Output the [x, y] coordinate of the center of the cell containing the given text.  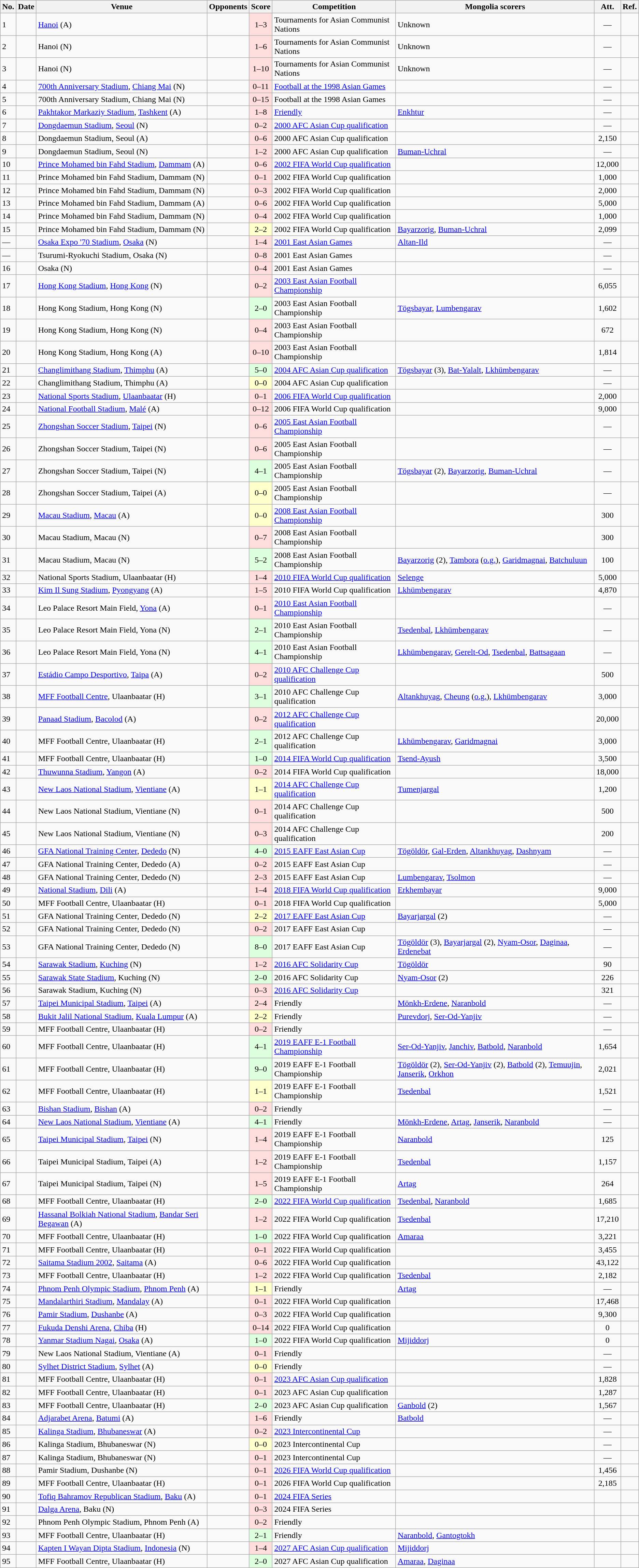
Mönkh-Erdene, Artag, Janserik, Naranbold [495, 1122]
70 [8, 1236]
35 [8, 630]
82 [8, 1392]
17,210 [608, 1219]
Altankhuyag, Cheung (o.g.), Lkhümbengarav [495, 697]
Lkhümbengarav, Gerelt-Od, Tsedenbal, Battsagaan [495, 652]
Thuwunna Stadium, Yangon (A) [122, 771]
33 [8, 590]
Tögsbayar (3), Bat-Yalalt, Lkhümbengarav [495, 370]
9–0 [261, 1069]
Erkhembayar [495, 890]
3,500 [608, 758]
41 [8, 758]
65 [8, 1139]
Opponents [228, 7]
3,455 [608, 1249]
Ser-Od-Yanjiv, Janchiv, Batbold, Naranbold [495, 1047]
88 [8, 1470]
Tumenjargal [495, 789]
Hanoi (A) [122, 25]
61 [8, 1069]
Lumbengarav, Tsolmon [495, 877]
Purevdorj, Ser-Od-Yanjiv [495, 1016]
Naranbold, Gantogtokh [495, 1535]
Estádio Campo Desportivo, Taipa (A) [122, 674]
80 [8, 1366]
Fukuda Denshi Arena, Chiba (H) [122, 1327]
0–15 [261, 99]
0–7 [261, 538]
1,567 [608, 1405]
National Stadium, Dili (A) [122, 890]
National Football Stadium, Malé (A) [122, 409]
Bishan Stadium, Bishan (A) [122, 1109]
2,150 [608, 138]
Altan-Ild [495, 242]
Enkhtur [495, 112]
1,157 [608, 1161]
10 [8, 164]
55 [8, 977]
24 [8, 409]
1 [8, 25]
8 [8, 138]
Venue [122, 7]
93 [8, 1535]
57 [8, 1003]
Sarawak State Stadium, Kuching (N) [122, 977]
2–3 [261, 877]
Selenge [495, 577]
Tofiq Bahramov Republican Stadium, Baku (A) [122, 1496]
49 [8, 890]
Pamir Stadium, Dushanbe (N) [122, 1470]
22 [8, 383]
86 [8, 1444]
Tögöldör (2), Ser-Od-Yanjiv (2), Batbold (2), Temuujin, Janserik, Orkhon [495, 1069]
Bayarzorig, Buman-Uchral [495, 229]
Kalinga Stadium, Bhubaneswar (A) [122, 1431]
Sylhet District Stadium, Sylhet (A) [122, 1366]
9,300 [608, 1315]
Yanmar Stadium Nagai, Osaka (A) [122, 1340]
63 [8, 1109]
40 [8, 741]
71 [8, 1249]
1,456 [608, 1470]
2,021 [608, 1069]
13 [8, 203]
1,654 [608, 1047]
67 [8, 1184]
321 [608, 990]
Mongolia scorers [495, 7]
46 [8, 851]
20,000 [608, 718]
2 [8, 46]
9 [8, 151]
Lkhümbengarav [495, 590]
Kim Il Sung Stadium, Pyongyang (A) [122, 590]
Dongdaemun Stadium, Seoul (A) [122, 138]
56 [8, 990]
2,099 [608, 229]
Osaka (N) [122, 268]
1,200 [608, 789]
87 [8, 1457]
36 [8, 652]
Mandalarthiri Stadium, Mandalay (A) [122, 1302]
43 [8, 789]
68 [8, 1201]
Pamir Stadium, Dushanbe (A) [122, 1315]
No. [8, 7]
47 [8, 864]
18,000 [608, 771]
Osaka Expo '70 Stadium, Osaka (N) [122, 242]
1,828 [608, 1379]
51 [8, 916]
672 [608, 330]
1–10 [261, 69]
Tögöldör [495, 964]
Competition [334, 7]
6,055 [608, 286]
60 [8, 1047]
48 [8, 877]
Bayarjargal (2) [495, 916]
3–1 [261, 697]
3,221 [608, 1236]
85 [8, 1431]
17,468 [608, 1302]
21 [8, 370]
Kapten I Wayan Dipta Stadium, Indonesia (N) [122, 1548]
77 [8, 1327]
Dalga Arena, Baku (N) [122, 1509]
GFA National Training Center, Dededo (A) [122, 864]
Hong Kong Stadium, Hong Kong (A) [122, 352]
1,287 [608, 1392]
1–3 [261, 25]
1,685 [608, 1201]
2–4 [261, 1003]
Batbold [495, 1418]
44 [8, 811]
54 [8, 964]
Hassanal Bolkiah National Stadium, Bandar Seri Begawan (A) [122, 1219]
0–10 [261, 352]
34 [8, 608]
Macau Stadium, Macau (A) [122, 515]
81 [8, 1379]
29 [8, 515]
11 [8, 177]
Date [26, 7]
43,122 [608, 1262]
4–0 [261, 851]
58 [8, 1016]
14 [8, 216]
92 [8, 1522]
95 [8, 1561]
125 [608, 1139]
27 [8, 471]
0–12 [261, 409]
Buman-Uchral [495, 151]
73 [8, 1275]
Mönkh-Erdene, Naranbold [495, 1003]
26 [8, 448]
Att. [608, 7]
Tögsbayar (2), Bayarzorig, Buman-Uchral [495, 471]
76 [8, 1315]
Tsurumi-Ryokuchi Stadium, Osaka (N) [122, 255]
16 [8, 268]
Saitama Stadium 2002, Saitama (A) [122, 1262]
Tögöldör (3), Bayarjargal (2), Nyam-Osor, Daginaa, Erdenebat [495, 946]
0–8 [261, 255]
38 [8, 697]
37 [8, 674]
Ganbold (2) [495, 1405]
Zhongshan Soccer Stadium, Taipei (A) [122, 493]
Panaad Stadium, Bacolod (A) [122, 718]
18 [8, 308]
74 [8, 1289]
72 [8, 1262]
1,521 [608, 1091]
Tsedenbal, Naranbold [495, 1201]
Adjarabet Arena, Batumi (A) [122, 1418]
12 [8, 190]
Tögsbayar, Lumbengarav [495, 308]
59 [8, 1029]
100 [608, 560]
1,814 [608, 352]
94 [8, 1548]
69 [8, 1219]
7 [8, 125]
62 [8, 1091]
23 [8, 396]
Pakhtakor Markaziy Stadium, Tashkent (A) [122, 112]
Ref. [629, 7]
Score [261, 7]
3 [8, 69]
50 [8, 903]
1,602 [608, 308]
200 [608, 834]
83 [8, 1405]
Nyam-Osor (2) [495, 977]
0–11 [261, 86]
5–2 [261, 560]
78 [8, 1340]
6 [8, 112]
Lkhümbengarav, Garidmagnai [495, 741]
91 [8, 1509]
4,870 [608, 590]
2,185 [608, 1483]
Amaraa, Daginaa [495, 1561]
79 [8, 1353]
0–14 [261, 1327]
30 [8, 538]
Tögöldör, Gal-Erden, Altankhuyag, Dashnyam [495, 851]
52 [8, 929]
42 [8, 771]
15 [8, 229]
5–0 [261, 370]
Bayarzorig (2), Tambora (o.g.), Garidmagnai, Batchuluun [495, 560]
1–8 [261, 112]
8–0 [261, 946]
226 [608, 977]
5 [8, 99]
Tsend-Ayush [495, 758]
53 [8, 946]
Amaraa [495, 1236]
4 [8, 86]
32 [8, 577]
19 [8, 330]
20 [8, 352]
39 [8, 718]
31 [8, 560]
264 [608, 1184]
45 [8, 834]
66 [8, 1161]
12,000 [608, 164]
89 [8, 1483]
84 [8, 1418]
28 [8, 493]
Leo Palace Resort Main Field, Yona (A) [122, 608]
25 [8, 426]
Naranbold [495, 1139]
Bukit Jalil National Stadium, Kuala Lumpur (A) [122, 1016]
2,182 [608, 1275]
64 [8, 1122]
17 [8, 286]
75 [8, 1302]
Tsedenbal, Lkhümbengarav [495, 630]
